Scan for the cell matching the given text and deliver its [x, y] coordinate at center. 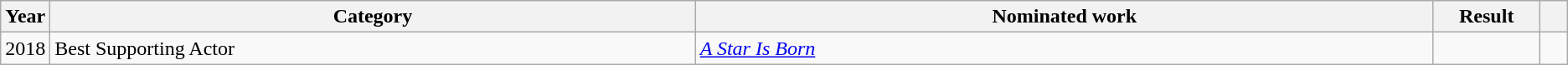
Year [25, 17]
A Star Is Born [1064, 48]
Result [1486, 17]
Best Supporting Actor [373, 48]
Category [373, 17]
Nominated work [1064, 17]
2018 [25, 48]
